Pinpoint the cell where the given text exists, returning its [x, y] midpoint coordinate. 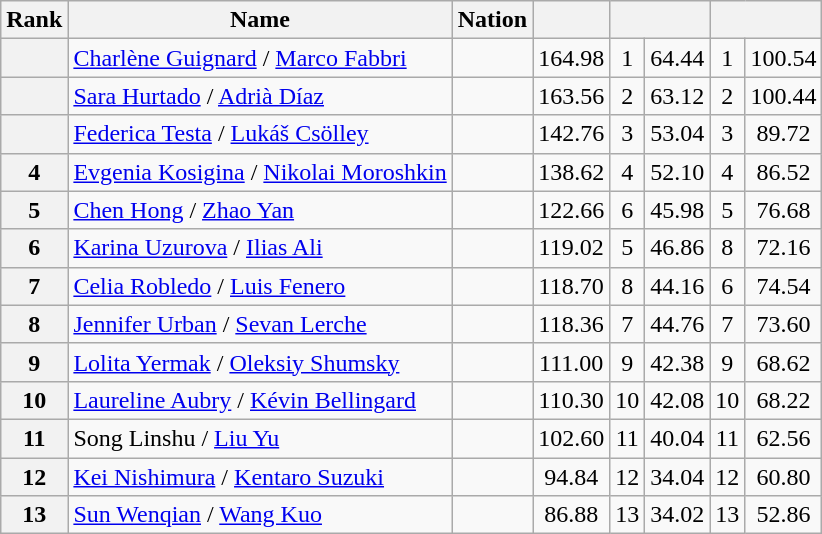
Federica Testa / Lukáš Csölley [260, 134]
Laureline Aubry / Kévin Bellingard [260, 400]
86.52 [784, 172]
68.22 [784, 400]
68.62 [784, 362]
74.54 [784, 286]
164.98 [572, 58]
Charlène Guignard / Marco Fabbri [260, 58]
Name [260, 20]
42.08 [678, 400]
110.30 [572, 400]
Kei Nishimura / Kentaro Suzuki [260, 477]
52.86 [784, 515]
Jennifer Urban / Sevan Lerche [260, 324]
42.38 [678, 362]
138.62 [572, 172]
Chen Hong / Zhao Yan [260, 210]
118.70 [572, 286]
60.80 [784, 477]
Song Linshu / Liu Yu [260, 438]
34.04 [678, 477]
Sun Wenqian / Wang Kuo [260, 515]
100.54 [784, 58]
63.12 [678, 96]
Karina Uzurova / Ilias Ali [260, 248]
119.02 [572, 248]
62.56 [784, 438]
Sara Hurtado / Adrià Díaz [260, 96]
44.76 [678, 324]
34.02 [678, 515]
46.86 [678, 248]
118.36 [572, 324]
Rank [34, 20]
40.04 [678, 438]
44.16 [678, 286]
163.56 [572, 96]
72.16 [784, 248]
86.88 [572, 515]
100.44 [784, 96]
73.60 [784, 324]
64.44 [678, 58]
Celia Robledo / Luis Fenero [260, 286]
53.04 [678, 134]
Evgenia Kosigina / Nikolai Moroshkin [260, 172]
52.10 [678, 172]
142.76 [572, 134]
Lolita Yermak / Oleksiy Shumsky [260, 362]
94.84 [572, 477]
Nation [492, 20]
45.98 [678, 210]
76.68 [784, 210]
122.66 [572, 210]
111.00 [572, 362]
89.72 [784, 134]
102.60 [572, 438]
